Find where the given text appears and provide that cell's center as [X, Y] coordinate. 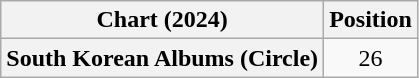
26 [371, 58]
Chart (2024) [162, 20]
Position [371, 20]
South Korean Albums (Circle) [162, 58]
